Pinpoint the cell where the given text exists, returning its (x, y) midpoint coordinate. 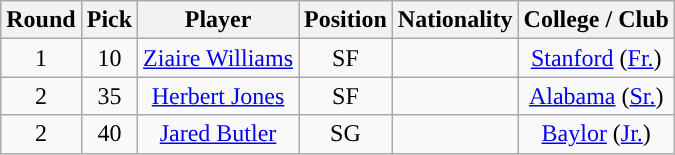
Player (218, 20)
Jared Butler (218, 134)
College / Club (596, 20)
40 (109, 134)
Position (346, 20)
35 (109, 96)
Alabama (Sr.) (596, 96)
Ziaire Williams (218, 58)
Pick (109, 20)
Baylor (Jr.) (596, 134)
10 (109, 58)
Round (41, 20)
Stanford (Fr.) (596, 58)
1 (41, 58)
SG (346, 134)
Nationality (455, 20)
Herbert Jones (218, 96)
